From the cell containing the given text, extract its center point as [x, y] coordinate. 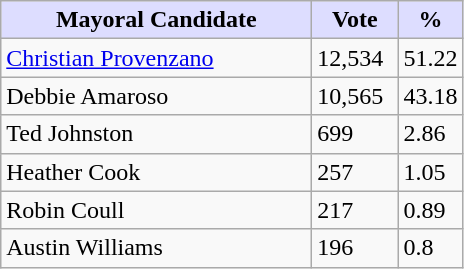
196 [355, 248]
Vote [355, 20]
Ted Johnston [156, 134]
257 [355, 172]
51.22 [430, 58]
Robin Coull [156, 210]
0.8 [430, 248]
Austin Williams [156, 248]
2.86 [430, 134]
217 [355, 210]
0.89 [430, 210]
% [430, 20]
1.05 [430, 172]
Mayoral Candidate [156, 20]
Debbie Amaroso [156, 96]
Christian Provenzano [156, 58]
Heather Cook [156, 172]
10,565 [355, 96]
12,534 [355, 58]
699 [355, 134]
43.18 [430, 96]
